Find where the given text appears and provide that cell's center as (x, y) coordinate. 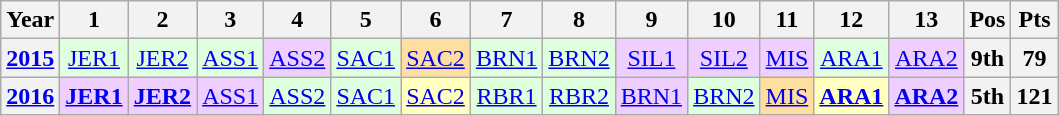
9th (988, 58)
121 (1034, 96)
10 (724, 20)
11 (787, 20)
2016 (30, 96)
6 (436, 20)
Year (30, 20)
Pos (988, 20)
9 (651, 20)
1 (94, 20)
7 (506, 20)
2015 (30, 58)
RBR2 (579, 96)
13 (926, 20)
8 (579, 20)
SIL2 (724, 58)
5 (366, 20)
2 (162, 20)
SIL1 (651, 58)
12 (852, 20)
Pts (1034, 20)
4 (298, 20)
3 (230, 20)
RBR1 (506, 96)
5th (988, 96)
79 (1034, 58)
